From the cell containing the given text, extract its center point as [X, Y] coordinate. 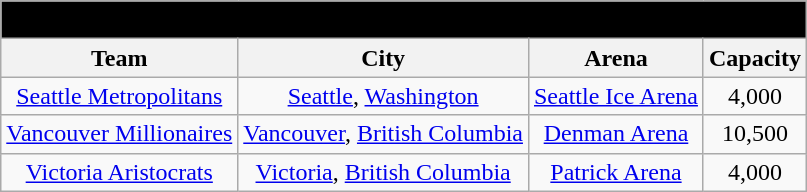
1921–22 Pacific Coast Hockey Association [404, 20]
10,500 [754, 134]
Vancouver Millionaires [120, 134]
Denman Arena [616, 134]
Patrick Arena [616, 172]
Seattle Ice Arena [616, 96]
Victoria Aristocrats [120, 172]
Arena [616, 58]
City [384, 58]
Capacity [754, 58]
Team [120, 58]
Seattle, Washington [384, 96]
Vancouver, British Columbia [384, 134]
Seattle Metropolitans [120, 96]
Victoria, British Columbia [384, 172]
